From the cell containing the given text, extract its center point as (X, Y) coordinate. 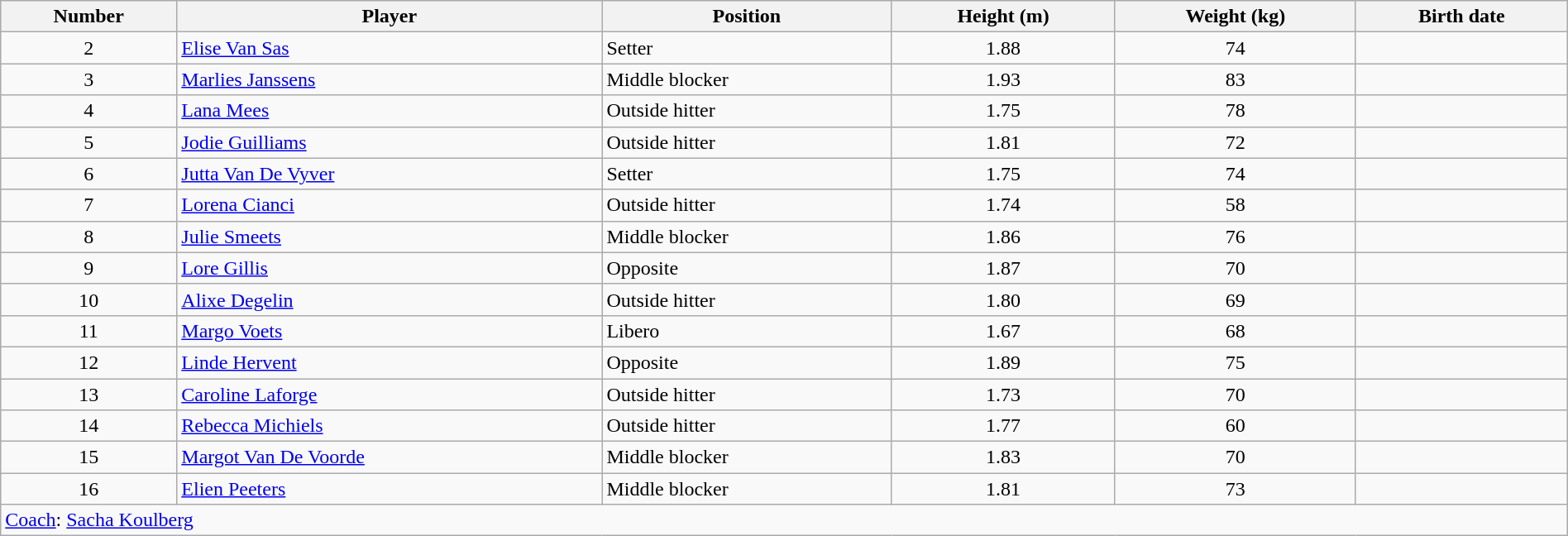
Lana Mees (390, 111)
5 (89, 142)
1.80 (1003, 299)
Marlies Janssens (390, 79)
73 (1236, 489)
76 (1236, 237)
1.83 (1003, 457)
Number (89, 17)
Birth date (1461, 17)
6 (89, 174)
1.89 (1003, 362)
1.77 (1003, 426)
3 (89, 79)
68 (1236, 331)
Linde Hervent (390, 362)
Position (747, 17)
Lore Gillis (390, 268)
60 (1236, 426)
78 (1236, 111)
7 (89, 205)
Jodie Guilliams (390, 142)
1.67 (1003, 331)
Player (390, 17)
12 (89, 362)
2 (89, 48)
1.87 (1003, 268)
69 (1236, 299)
Jutta Van De Vyver (390, 174)
72 (1236, 142)
1.88 (1003, 48)
1.86 (1003, 237)
83 (1236, 79)
Libero (747, 331)
Rebecca Michiels (390, 426)
1.73 (1003, 395)
8 (89, 237)
9 (89, 268)
Coach: Sacha Koulberg (784, 520)
Lorena Cianci (390, 205)
11 (89, 331)
Alixe Degelin (390, 299)
14 (89, 426)
Weight (kg) (1236, 17)
10 (89, 299)
Elise Van Sas (390, 48)
58 (1236, 205)
Margo Voets (390, 331)
Caroline Laforge (390, 395)
Elien Peeters (390, 489)
Margot Van De Voorde (390, 457)
75 (1236, 362)
Height (m) (1003, 17)
13 (89, 395)
Julie Smeets (390, 237)
1.93 (1003, 79)
15 (89, 457)
16 (89, 489)
1.74 (1003, 205)
4 (89, 111)
